Provide the (X, Y) coordinate of the cell's center where the given text is located.  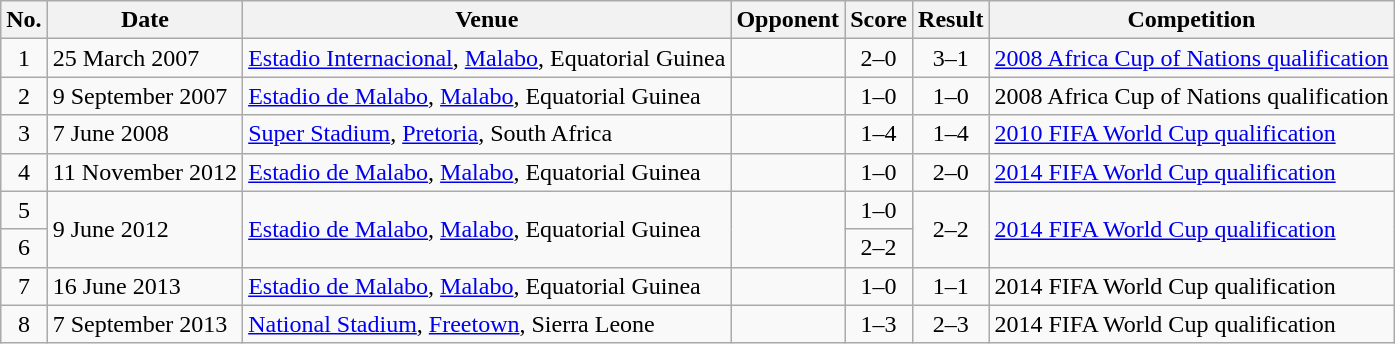
5 (24, 210)
6 (24, 248)
Estadio Internacional, Malabo, Equatorial Guinea (487, 58)
25 March 2007 (144, 58)
Venue (487, 20)
11 November 2012 (144, 172)
Opponent (788, 20)
2 (24, 96)
National Stadium, Freetown, Sierra Leone (487, 324)
Date (144, 20)
2–3 (951, 324)
3–1 (951, 58)
8 (24, 324)
Competition (1192, 20)
3 (24, 134)
Super Stadium, Pretoria, South Africa (487, 134)
1–1 (951, 286)
Score (879, 20)
2010 FIFA World Cup qualification (1192, 134)
9 June 2012 (144, 229)
4 (24, 172)
9 September 2007 (144, 96)
No. (24, 20)
1–3 (879, 324)
1 (24, 58)
7 (24, 286)
7 September 2013 (144, 324)
Result (951, 20)
7 June 2008 (144, 134)
16 June 2013 (144, 286)
